From the cell containing the given text, extract its center point as [x, y] coordinate. 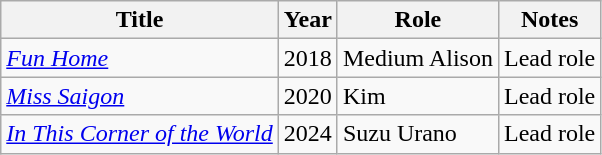
Title [140, 20]
2024 [308, 134]
2018 [308, 58]
Kim [418, 96]
2020 [308, 96]
In This Corner of the World [140, 134]
Year [308, 20]
Fun Home [140, 58]
Role [418, 20]
Notes [549, 20]
Miss Saigon [140, 96]
Suzu Urano [418, 134]
Medium Alison [418, 58]
